Output the (X, Y) coordinate of the center of the cell containing the given text.  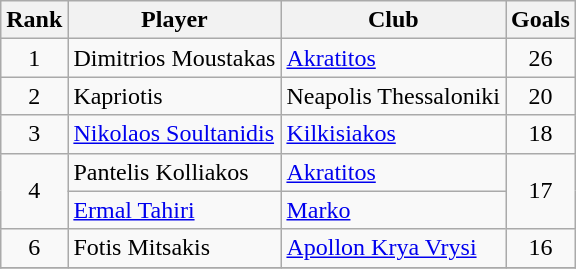
Goals (541, 20)
4 (34, 191)
Rank (34, 20)
26 (541, 58)
6 (34, 248)
18 (541, 134)
20 (541, 96)
Club (394, 20)
Apollon Krya Vrysi (394, 248)
Dimitrios Moustakas (174, 58)
3 (34, 134)
Kapriotis (174, 96)
Player (174, 20)
Pantelis Kolliakos (174, 172)
Ermal Tahiri (174, 210)
Neapolis Thessaloniki (394, 96)
17 (541, 191)
2 (34, 96)
1 (34, 58)
16 (541, 248)
Nikolaos Soultanidis (174, 134)
Marko (394, 210)
Fotis Mitsakis (174, 248)
Kilkisiakos (394, 134)
